Pinpoint the cell where the given text exists, returning its (X, Y) midpoint coordinate. 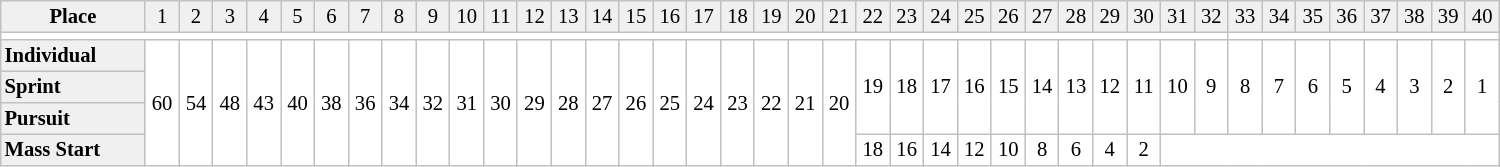
Mass Start (73, 150)
39 (1448, 16)
Pursuit (73, 118)
60 (162, 103)
35 (1313, 16)
43 (264, 103)
Sprint (73, 87)
48 (230, 103)
37 (1381, 16)
54 (196, 103)
33 (1245, 16)
Place (73, 16)
Individual (73, 56)
